Identify which cell holds the provided text, then report its (X, Y) central coordinate. 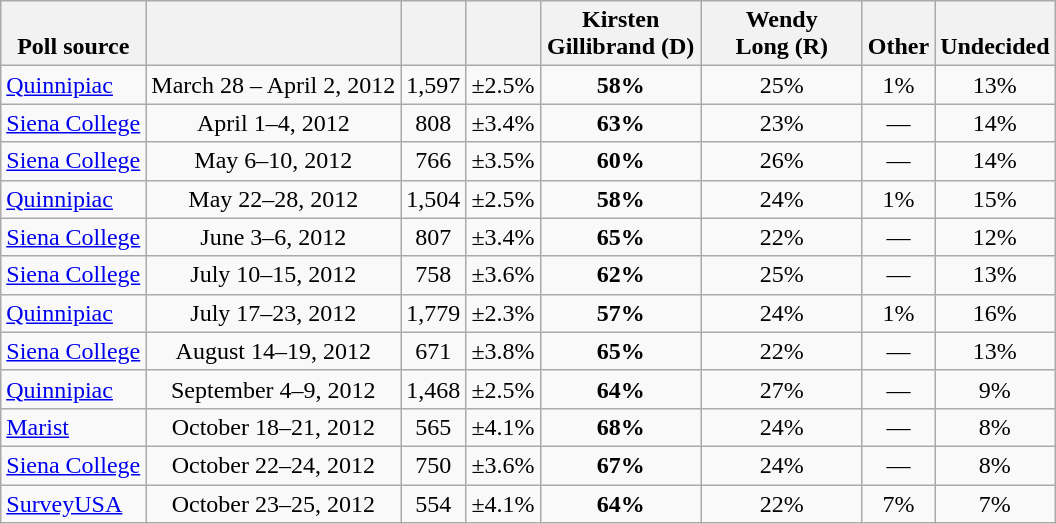
August 14–19, 2012 (274, 351)
March 28 – April 2, 2012 (274, 85)
SurveyUSA (74, 503)
807 (434, 237)
554 (434, 503)
565 (434, 427)
Other (898, 34)
766 (434, 161)
July 10–15, 2012 (274, 275)
12% (995, 237)
September 4–9, 2012 (274, 389)
26% (782, 161)
Undecided (995, 34)
WendyLong (R) (782, 34)
May 6–10, 2012 (274, 161)
Marist (74, 427)
October 18–21, 2012 (274, 427)
April 1–4, 2012 (274, 123)
October 22–24, 2012 (274, 465)
1,504 (434, 199)
60% (620, 161)
27% (782, 389)
750 (434, 465)
July 17–23, 2012 (274, 313)
758 (434, 275)
23% (782, 123)
67% (620, 465)
1,779 (434, 313)
68% (620, 427)
62% (620, 275)
671 (434, 351)
Poll source (74, 34)
1,468 (434, 389)
1,597 (434, 85)
June 3–6, 2012 (274, 237)
±3.8% (503, 351)
9% (995, 389)
57% (620, 313)
May 22–28, 2012 (274, 199)
October 23–25, 2012 (274, 503)
16% (995, 313)
±2.3% (503, 313)
15% (995, 199)
808 (434, 123)
±3.5% (503, 161)
63% (620, 123)
KirstenGillibrand (D) (620, 34)
